Scan for the cell matching the given text and deliver its [X, Y] coordinate at center. 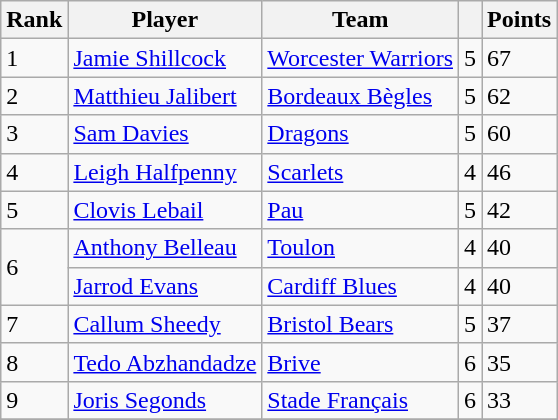
Callum Sheedy [165, 324]
7 [34, 324]
Brive [360, 362]
Clovis Lebail [165, 210]
Sam Davies [165, 134]
46 [520, 172]
Points [520, 20]
35 [520, 362]
42 [520, 210]
Matthieu Jalibert [165, 96]
Stade Français [360, 400]
33 [520, 400]
Anthony Belleau [165, 248]
37 [520, 324]
Dragons [360, 134]
62 [520, 96]
Worcester Warriors [360, 58]
Bordeaux Bègles [360, 96]
Jarrod Evans [165, 286]
3 [34, 134]
67 [520, 58]
60 [520, 134]
Scarlets [360, 172]
9 [34, 400]
8 [34, 362]
Rank [34, 20]
2 [34, 96]
Pau [360, 210]
Leigh Halfpenny [165, 172]
Cardiff Blues [360, 286]
Tedo Abzhandadze [165, 362]
Toulon [360, 248]
Player [165, 20]
Joris Segonds [165, 400]
Team [360, 20]
1 [34, 58]
Bristol Bears [360, 324]
Jamie Shillcock [165, 58]
